Locate the cell with the specified text and output its [X, Y] center coordinate. 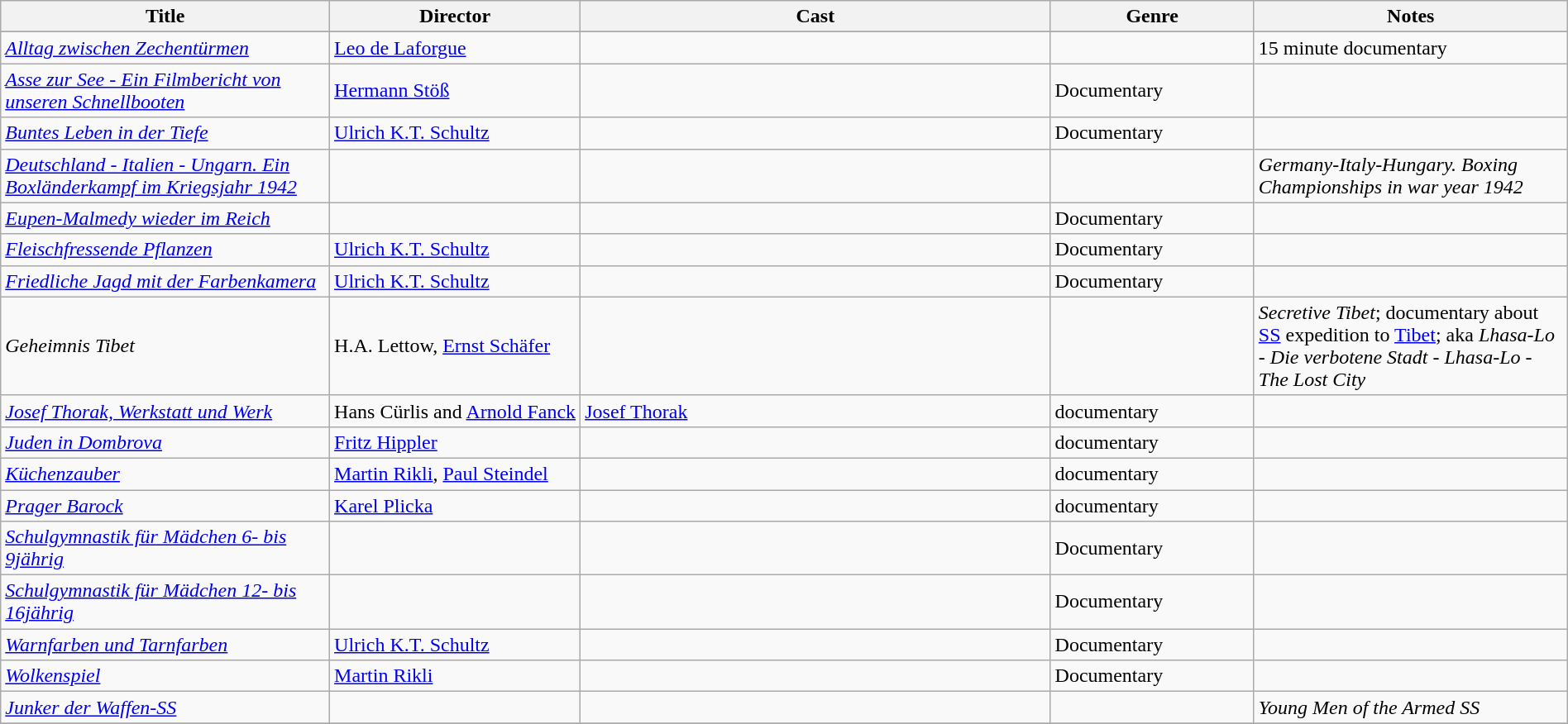
Schulgymnastik für Mädchen 12- bis 16jährig [165, 602]
Warnfarben und Tarnfarben [165, 645]
Geheimnis Tibet [165, 345]
Martin Rikli, Paul Steindel [455, 474]
Cast [815, 17]
Hans Cürlis and Arnold Fanck [455, 411]
Fritz Hippler [455, 442]
Friedliche Jagd mit der Farbenkamera [165, 281]
Alltag zwischen Zechentürmen [165, 48]
Germany-Italy-Hungary. Boxing Championships in war year 1942 [1411, 175]
Deutschland - Italien - Ungarn. Ein Boxländerkampf im Kriegsjahr 1942 [165, 175]
Genre [1152, 17]
Fleischfressende Pflanzen [165, 250]
H.A. Lettow, Ernst Schäfer [455, 345]
Wolkenspiel [165, 676]
Title [165, 17]
Karel Plicka [455, 505]
Leo de Laforgue [455, 48]
Josef Thorak [815, 411]
Juden in Dombrova [165, 442]
Young Men of the Armed SS [1411, 707]
Josef Thorak, Werkstatt und Werk [165, 411]
Buntes Leben in der Tiefe [165, 133]
Prager Barock [165, 505]
Notes [1411, 17]
Eupen-Malmedy wieder im Reich [165, 218]
Secretive Tibet; documentary about SS expedition to Tibet; aka Lhasa-Lo - Die verbotene Stadt - Lhasa-Lo - The Lost City [1411, 345]
Schulgymnastik für Mädchen 6- bis 9jährig [165, 549]
Junker der Waffen-SS [165, 707]
Küchenzauber [165, 474]
Director [455, 17]
Asse zur See - Ein Filmbericht von unseren Schnellbooten [165, 91]
15 minute documentary [1411, 48]
Martin Rikli [455, 676]
Hermann Stöß [455, 91]
